Capture the cell that displays the provided text and extract its (x, y) central coordinate. 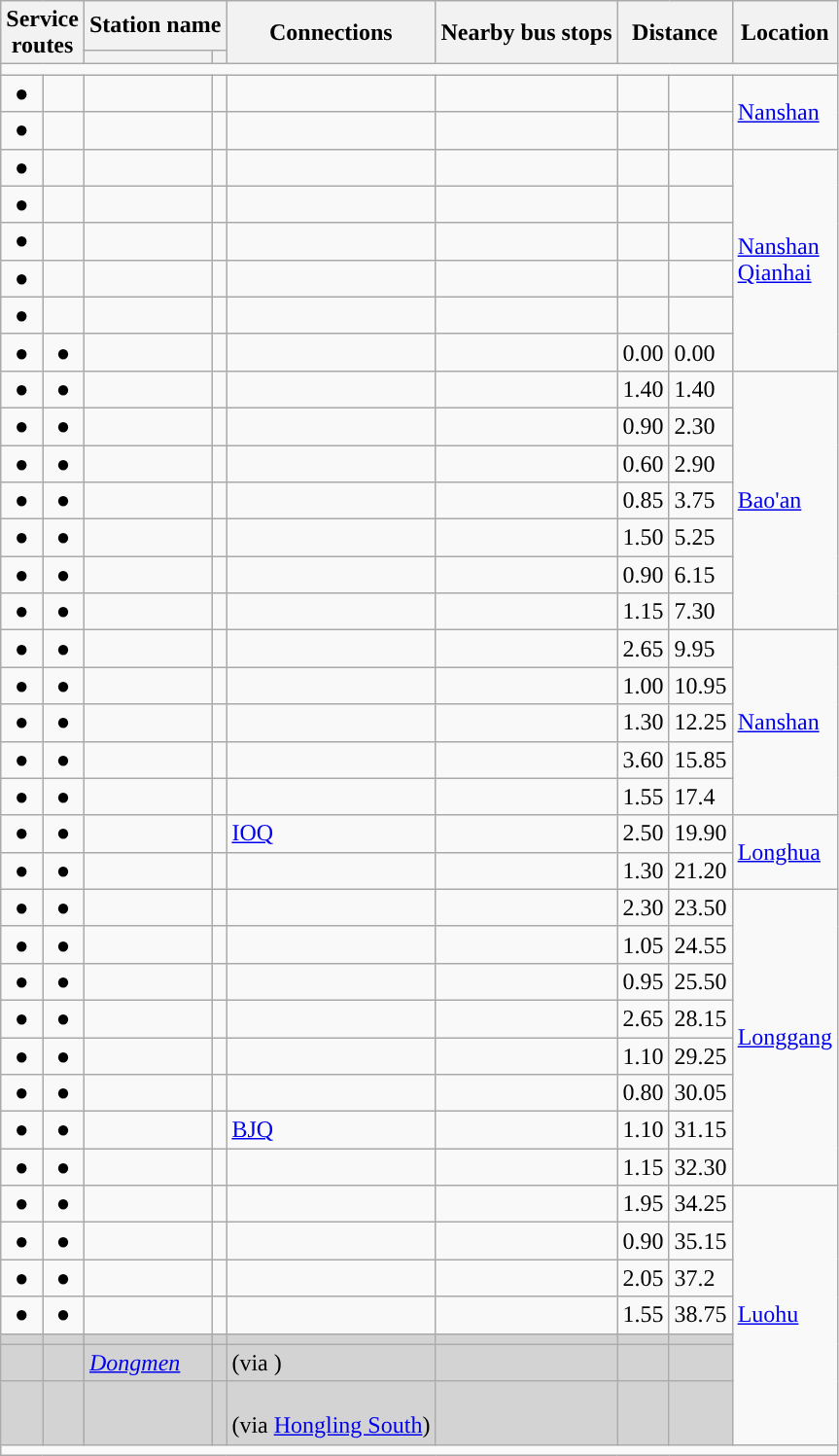
24.55 (700, 944)
12.25 (700, 723)
Distance (675, 33)
10.95 (700, 686)
(via Hongling South) (331, 1412)
Luohu (785, 1315)
1.05 (644, 944)
15.85 (700, 760)
28.15 (700, 1018)
29.25 (700, 1055)
37.2 (700, 1278)
23.50 (700, 907)
2.50 (644, 834)
3.75 (700, 501)
17.4 (700, 797)
Longgang (785, 1037)
32.30 (700, 1167)
38.75 (700, 1315)
7.30 (700, 612)
25.50 (700, 981)
1.50 (644, 538)
30.05 (700, 1093)
2.05 (644, 1278)
31.15 (700, 1130)
2.90 (700, 464)
35.15 (700, 1241)
3.60 (644, 760)
(via ) (331, 1363)
0.85 (644, 501)
19.90 (700, 834)
0.80 (644, 1093)
21.20 (700, 870)
Station name (155, 25)
Bao'an (785, 500)
Connections (331, 33)
Nearby bus stops (527, 33)
34.25 (700, 1204)
NanshanQianhai (785, 260)
9.95 (700, 649)
1.00 (644, 686)
5.25 (700, 538)
Dongmen (148, 1363)
Location (785, 33)
Longhua (785, 852)
0.60 (644, 464)
0.95 (644, 981)
6.15 (700, 575)
1.95 (644, 1204)
BJQ (331, 1130)
Serviceroutes (43, 33)
IOQ (331, 834)
